Return (x, y) of the center of cell containing provided text 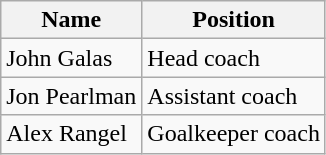
Assistant coach (234, 96)
Head coach (234, 58)
Alex Rangel (72, 134)
John Galas (72, 58)
Position (234, 20)
Jon Pearlman (72, 96)
Goalkeeper coach (234, 134)
Name (72, 20)
